Locate the cell with the specified text and output its (x, y) center coordinate. 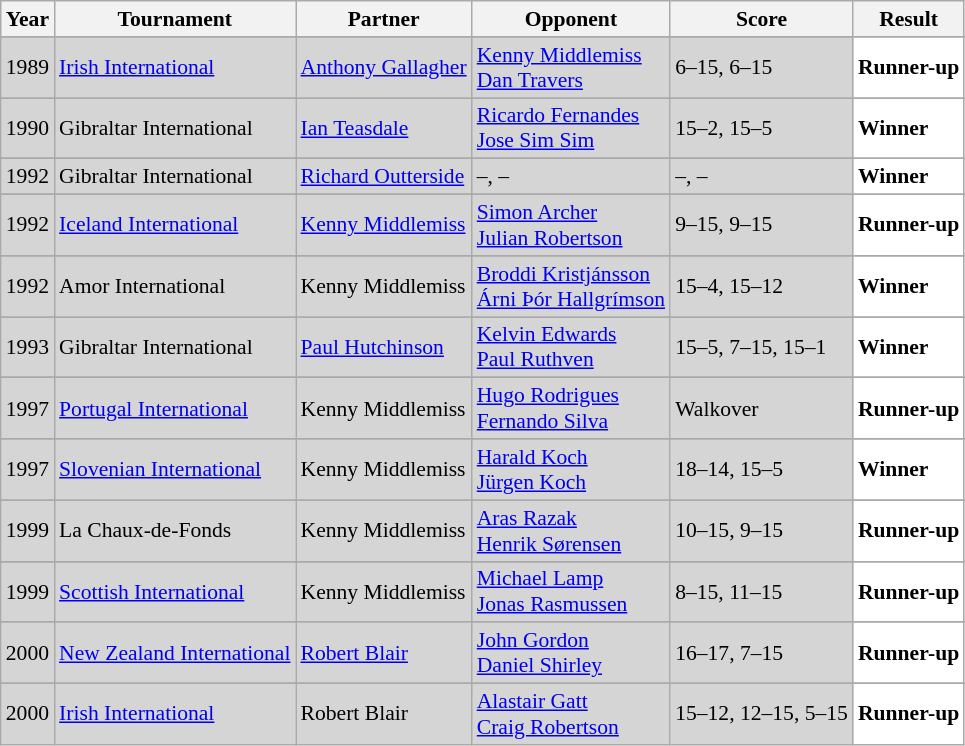
Michael Lamp Jonas Rasmussen (571, 592)
Anthony Gallagher (384, 68)
Ricardo Fernandes Jose Sim Sim (571, 128)
New Zealand International (174, 654)
Tournament (174, 19)
Scottish International (174, 592)
Broddi Kristjánsson Árni Þór Hallgrímson (571, 286)
1993 (28, 348)
15–5, 7–15, 15–1 (762, 348)
Slovenian International (174, 470)
16–17, 7–15 (762, 654)
Walkover (762, 408)
Simon Archer Julian Robertson (571, 226)
1990 (28, 128)
6–15, 6–15 (762, 68)
10–15, 9–15 (762, 530)
Hugo Rodrigues Fernando Silva (571, 408)
Year (28, 19)
Alastair Gatt Craig Robertson (571, 714)
Paul Hutchinson (384, 348)
Iceland International (174, 226)
Harald Koch Jürgen Koch (571, 470)
Opponent (571, 19)
Portugal International (174, 408)
Kenny Middlemiss Dan Travers (571, 68)
Aras Razak Henrik Sørensen (571, 530)
Ian Teasdale (384, 128)
8–15, 11–15 (762, 592)
15–4, 15–12 (762, 286)
Partner (384, 19)
1989 (28, 68)
15–12, 12–15, 5–15 (762, 714)
9–15, 9–15 (762, 226)
Amor International (174, 286)
15–2, 15–5 (762, 128)
Score (762, 19)
Kelvin Edwards Paul Ruthven (571, 348)
Result (908, 19)
La Chaux-de-Fonds (174, 530)
18–14, 15–5 (762, 470)
John Gordon Daniel Shirley (571, 654)
Richard Outterside (384, 177)
